Return the [x, y] coordinate for the center point of the cell that contains the specified text.  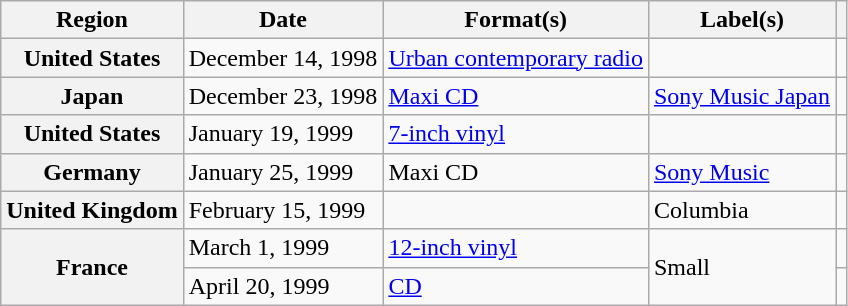
12-inch vinyl [516, 248]
7-inch vinyl [516, 134]
Columbia [742, 210]
CD [516, 286]
Label(s) [742, 20]
Sony Music Japan [742, 96]
Japan [92, 96]
January 19, 1999 [283, 134]
Germany [92, 172]
Format(s) [516, 20]
February 15, 1999 [283, 210]
United Kingdom [92, 210]
December 23, 1998 [283, 96]
France [92, 267]
January 25, 1999 [283, 172]
Urban contemporary radio [516, 58]
Sony Music [742, 172]
Date [283, 20]
Region [92, 20]
December 14, 1998 [283, 58]
March 1, 1999 [283, 248]
April 20, 1999 [283, 286]
Small [742, 267]
